Scan for the cell matching the given text and deliver its [X, Y] coordinate at center. 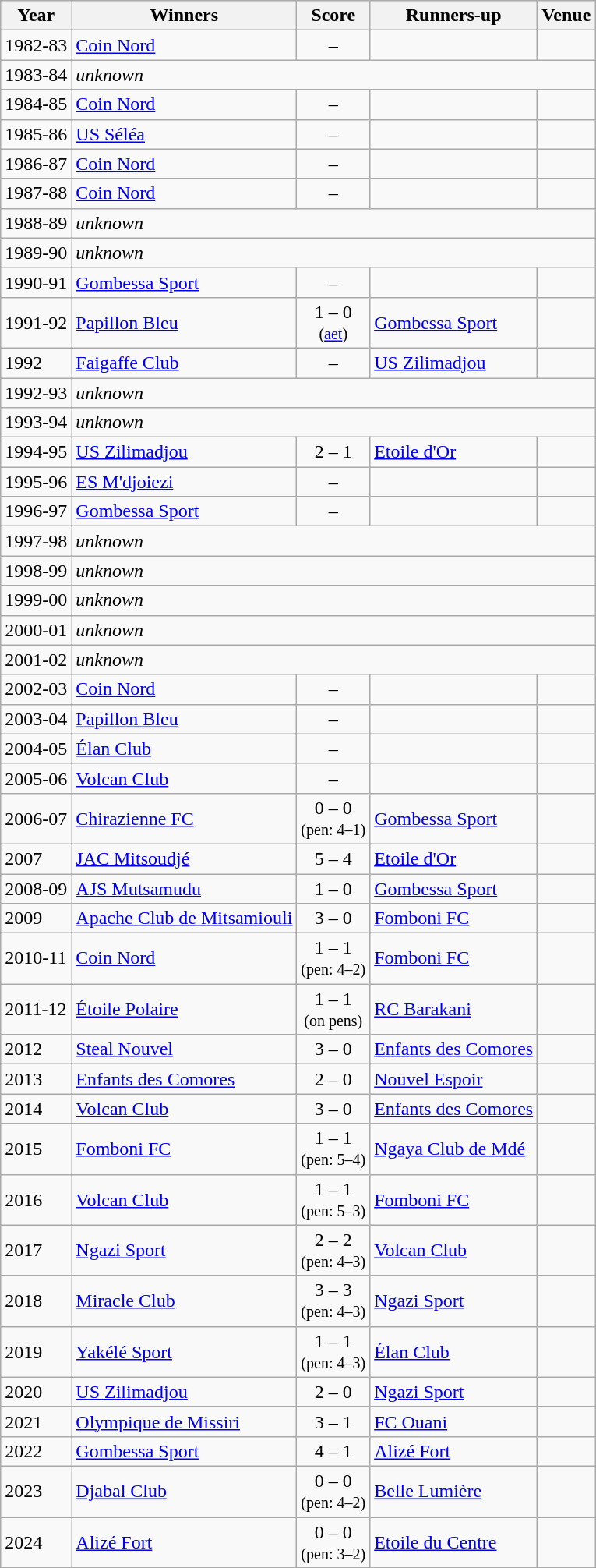
Winners [184, 16]
2002-03 [36, 689]
1983-84 [36, 75]
3 – 1 [333, 1421]
2014 [36, 1109]
2017 [36, 1251]
2019 [36, 1352]
1 – 1 (pen: 4–2) [333, 959]
1990-91 [36, 282]
2022 [36, 1451]
JAC Mitsoudjé [184, 858]
1997-98 [36, 541]
US Séléa [184, 134]
2000-01 [36, 630]
1993-94 [36, 423]
2021 [36, 1421]
1994-95 [36, 452]
2011-12 [36, 1009]
2024 [36, 1542]
1995-96 [36, 482]
1985-86 [36, 134]
2010-11 [36, 959]
0 – 0 (pen: 4–1) [333, 819]
Miracle Club [184, 1301]
1992 [36, 363]
ES M'djoiezi [184, 482]
2 – 1 [333, 452]
1 – 1 (pen: 4–3) [333, 1352]
1 – 1 (on pens) [333, 1009]
2008-09 [36, 888]
Nouvel Espoir [453, 1079]
2001-02 [36, 660]
2020 [36, 1392]
1 – 1 (pen: 5–4) [333, 1149]
1984-85 [36, 104]
Djabal Club [184, 1491]
1996-97 [36, 511]
Runners-up [453, 16]
1991-92 [36, 323]
Olympique de Missiri [184, 1421]
1 – 0 (aet) [333, 323]
5 – 4 [333, 858]
Yakélé Sport [184, 1352]
2007 [36, 858]
1982-83 [36, 45]
2012 [36, 1049]
Belle Lumière [453, 1491]
2016 [36, 1199]
0 – 0(pen: 4–2) [333, 1491]
2013 [36, 1079]
2006-07 [36, 819]
1998-99 [36, 571]
1987-88 [36, 193]
2005-06 [36, 778]
Venue [566, 16]
1986-87 [36, 164]
0 – 0(pen: 3–2) [333, 1542]
Apache Club de Mitsamiouli [184, 919]
2009 [36, 919]
Chirazienne FC [184, 819]
3 – 3 (pen: 4–3) [333, 1301]
Faigaffe Club [184, 363]
1 – 0 [333, 888]
1992-93 [36, 392]
2023 [36, 1491]
4 – 1 [333, 1451]
Year [36, 16]
1989-90 [36, 253]
2004-05 [36, 749]
Ngaya Club de Mdé [453, 1149]
1999-00 [36, 600]
2015 [36, 1149]
Étoile Polaire [184, 1009]
2003-04 [36, 719]
Etoile du Centre [453, 1542]
1 – 1 (pen: 5–3) [333, 1199]
1988-89 [36, 223]
2018 [36, 1301]
Steal Nouvel [184, 1049]
2 – 2 (pen: 4–3) [333, 1251]
RC Barakani [453, 1009]
Score [333, 16]
FC Ouani [453, 1421]
AJS Mutsamudu [184, 888]
